Capture the cell that displays the provided text and extract its (X, Y) central coordinate. 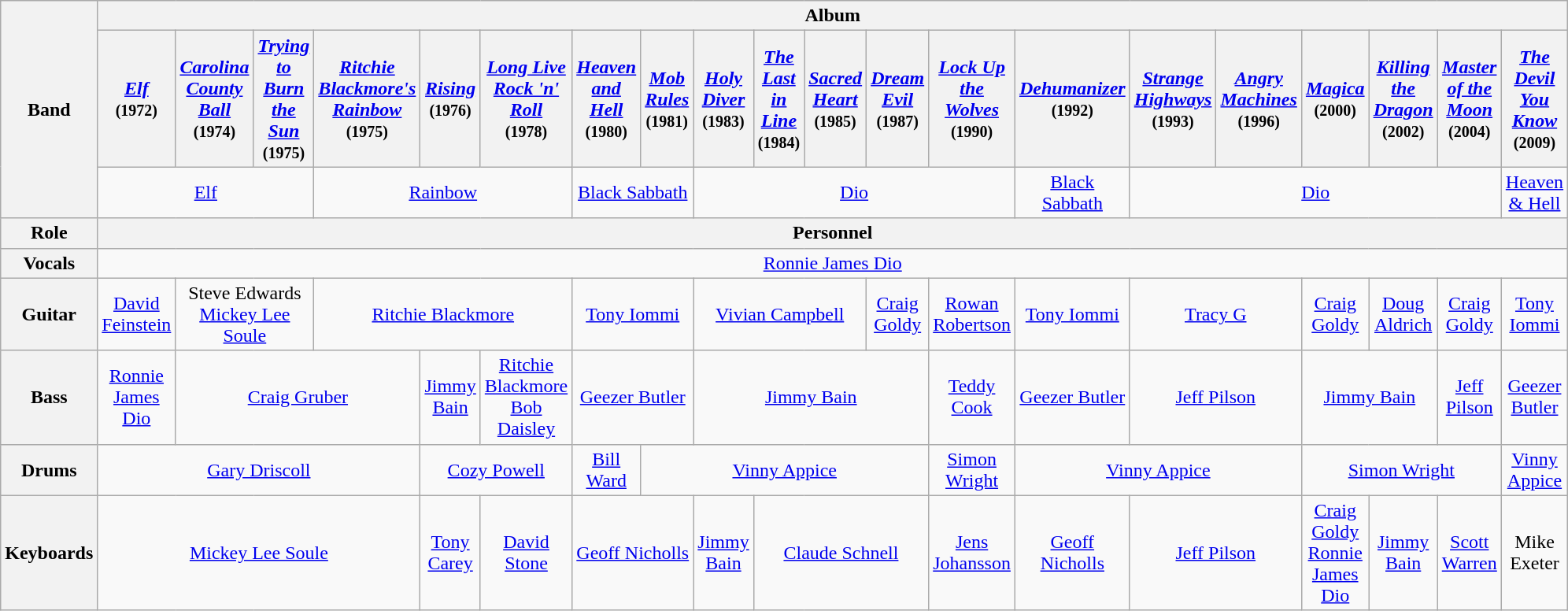
Master of the Moon(2004) (1469, 99)
Drums (49, 469)
Ritchie Blackmore's Rainbow(1975) (367, 99)
Rowan Robertson (972, 314)
Doug Aldrich (1403, 314)
Carolina County Ball(1974) (214, 99)
Mike Exeter (1534, 553)
Vivian Campbell (780, 314)
Ritchie BlackmoreBob Daisley (526, 397)
Magica(2000) (1335, 99)
Long Live Rock 'n' Roll(1978) (526, 99)
Dehumanizer(1992) (1072, 99)
David Stone (526, 553)
Trying to Burn the Sun(1975) (283, 99)
David Feinstein (137, 314)
Guitar (49, 314)
Keyboards (49, 553)
Rising(1976) (450, 99)
Role (49, 233)
The Last in Line(1984) (778, 99)
Jens Johansson (972, 553)
Steve EdwardsMickey Lee Soule (245, 314)
Tony Carey (450, 553)
Killing the Dragon(2002) (1403, 99)
Mob Rules(1981) (668, 99)
Band (49, 109)
Claude Schnell (841, 553)
Mickey Lee Soule (259, 553)
Lock Up the Wolves(1990) (972, 99)
Craig GoldyRonnie James Dio (1335, 553)
Heaven and Hell(1980) (606, 99)
Sacred Heart(1985) (836, 99)
Scott Warren (1469, 553)
Strange Highways(1993) (1173, 99)
Album (833, 16)
Cozy Powell (496, 469)
Bass (49, 397)
Gary Driscoll (259, 469)
The Devil You Know(2009) (1534, 99)
Elf (206, 192)
Tracy G (1215, 314)
Vocals (49, 263)
Teddy Cook (972, 397)
Personnel (833, 233)
Elf(1972) (137, 99)
Craig Gruber (298, 397)
Heaven & Hell (1534, 192)
Rainbow (443, 192)
Holy Diver(1983) (723, 99)
Ritchie Blackmore (443, 314)
Dream Evil(1987) (897, 99)
Bill Ward (606, 469)
Angry Machines(1996) (1259, 99)
